Determine the [x, y] coordinate at the center of the cell enclosing the given text.  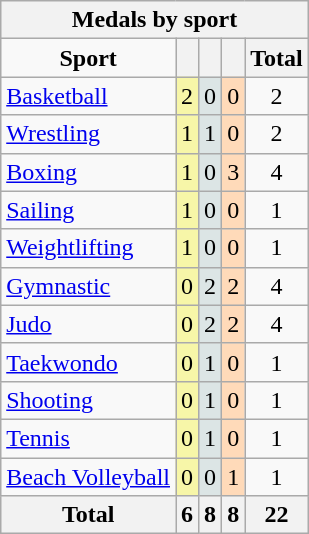
Basketball [88, 96]
3 [234, 172]
Weightlifting [88, 248]
Taekwondo [88, 362]
Sailing [88, 210]
Boxing [88, 172]
6 [188, 515]
Sport [88, 58]
Wrestling [88, 134]
Tennis [88, 438]
Gymnastic [88, 286]
Beach Volleyball [88, 477]
Shooting [88, 400]
22 [277, 515]
Judo [88, 324]
Medals by sport [155, 20]
